Return the (X, Y) coordinate for the center point of the cell that contains the specified text.  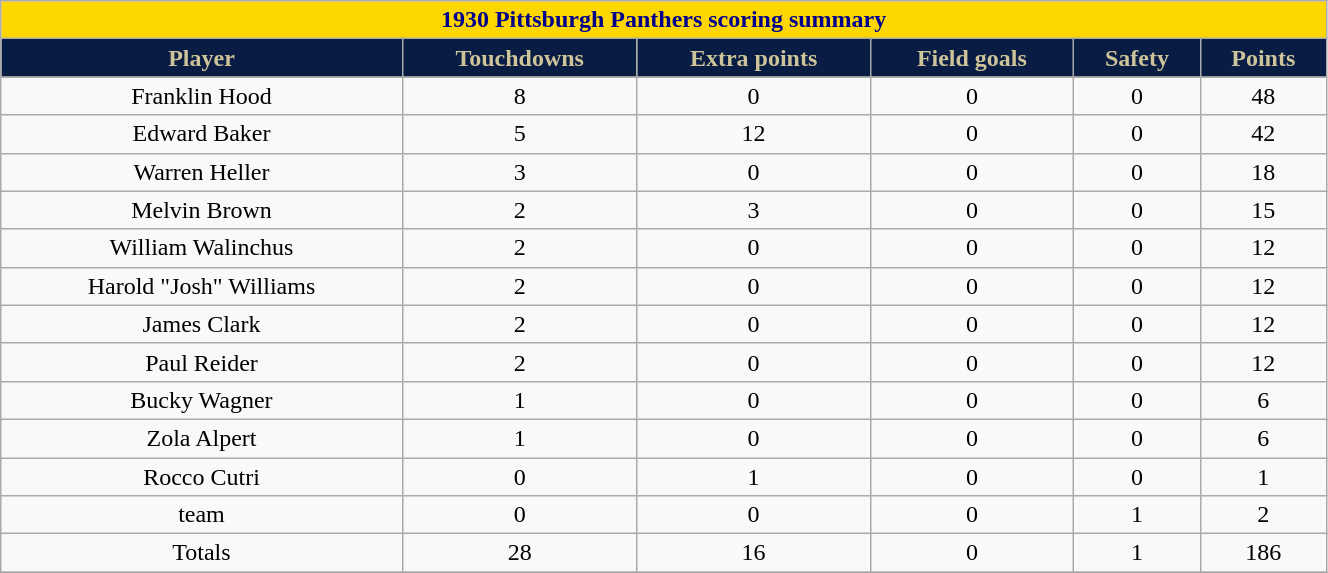
Field goals (972, 58)
8 (520, 96)
42 (1263, 134)
Warren Heller (202, 172)
Franklin Hood (202, 96)
James Clark (202, 324)
Totals (202, 553)
5 (520, 134)
Melvin Brown (202, 210)
1930 Pittsburgh Panthers scoring summary (664, 20)
Safety (1137, 58)
Bucky Wagner (202, 400)
18 (1263, 172)
Edward Baker (202, 134)
15 (1263, 210)
Player (202, 58)
Extra points (754, 58)
Points (1263, 58)
48 (1263, 96)
Zola Alpert (202, 438)
28 (520, 553)
Touchdowns (520, 58)
Rocco Cutri (202, 477)
team (202, 515)
William Walinchus (202, 248)
Harold "Josh" Williams (202, 286)
16 (754, 553)
186 (1263, 553)
Paul Reider (202, 362)
